Return the [X, Y] coordinate for the center point of the cell that contains the specified text.  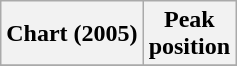
Chart (2005) [72, 34]
Peakposition [189, 34]
